Identify which cell holds the provided text, then report its [X, Y] central coordinate. 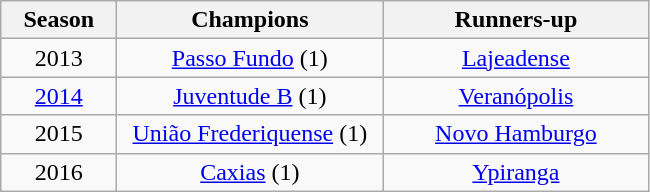
2013 [59, 58]
Lajeadense [516, 58]
Juventude B (1) [250, 96]
Novo Hamburgo [516, 134]
Ypiranga [516, 172]
Champions [250, 20]
Passo Fundo (1) [250, 58]
2015 [59, 134]
Season [59, 20]
2016 [59, 172]
2014 [59, 96]
União Frederiquense (1) [250, 134]
Veranópolis [516, 96]
Runners-up [516, 20]
Caxias (1) [250, 172]
